Provide the [X, Y] coordinate of the cell's center where the given text is located.  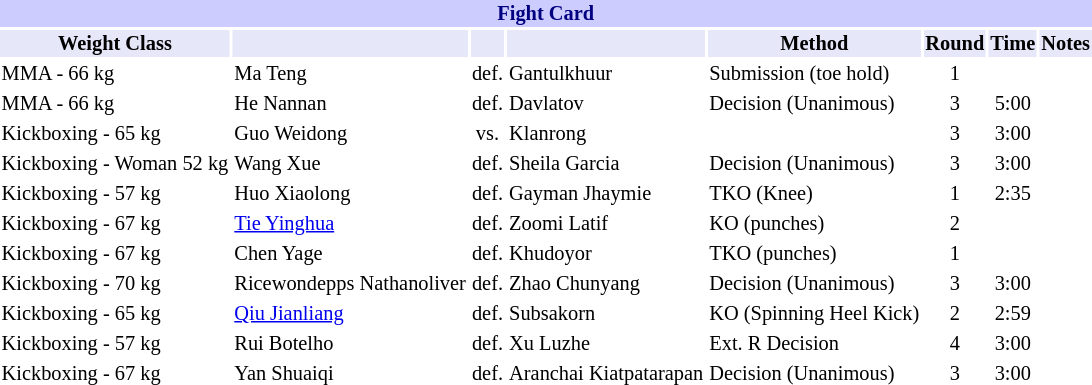
Zhao Chunyang [606, 284]
He Nannan [350, 104]
Notes [1066, 44]
Rui Botelho [350, 344]
vs. [487, 134]
TKO (punches) [814, 254]
Tie Yinghua [350, 224]
Xu Luzhe [606, 344]
Sheila Garcia [606, 164]
Qiu Jianliang [350, 314]
Subsakorn [606, 314]
Huo Xiaolong [350, 194]
Time [1013, 44]
Chen Yage [350, 254]
Davlatov [606, 104]
Ext. R Decision [814, 344]
KO (Spinning Heel Kick) [814, 314]
KO (punches) [814, 224]
Guo Weidong [350, 134]
5:00 [1013, 104]
Kickboxing - 70 kg [115, 284]
Ma Teng [350, 74]
TKO (Knee) [814, 194]
Ricewondepps Nathanoliver [350, 284]
Klanrong [606, 134]
Khudoyor [606, 254]
Wang Xue [350, 164]
Gayman Jhaymie [606, 194]
Kickboxing - Woman 52 kg [115, 164]
4 [955, 344]
2:35 [1013, 194]
Zoomi Latif [606, 224]
Weight Class [115, 44]
Method [814, 44]
Submission (toe hold) [814, 74]
Round [955, 44]
Fight Card [546, 14]
2:59 [1013, 314]
Gantulkhuur [606, 74]
